Determine the [x, y] coordinate at the center of the cell enclosing the given text.  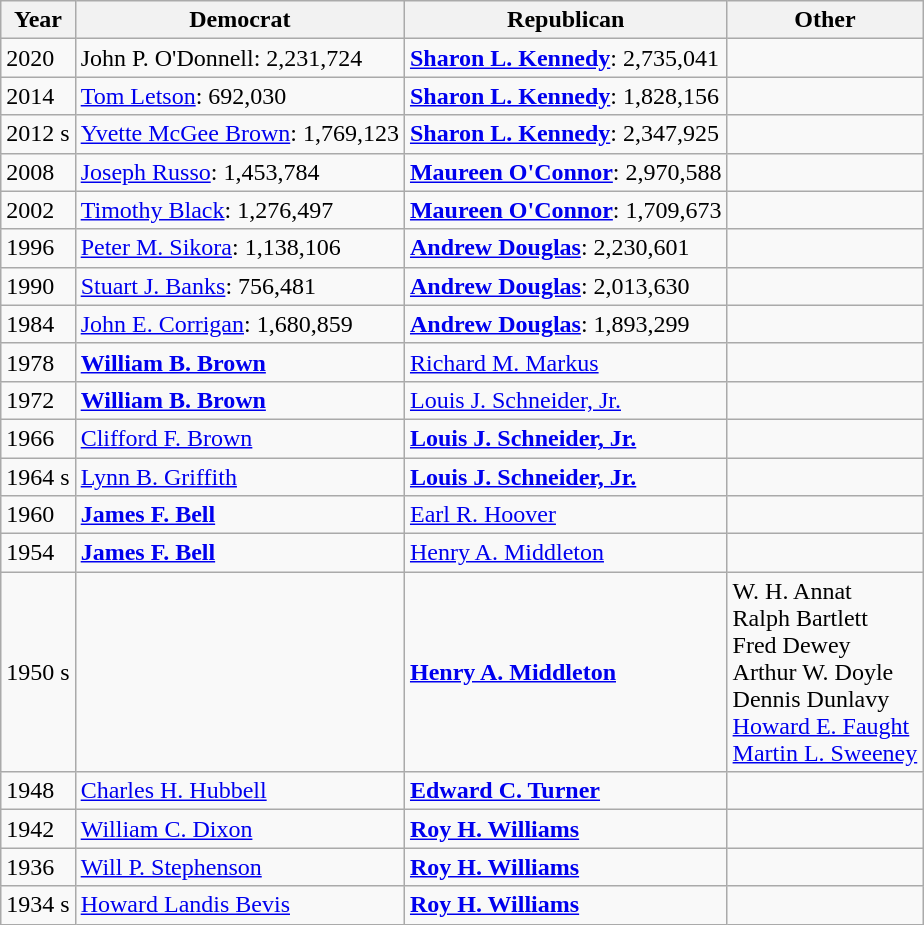
Peter M. Sikora: 1,138,106 [240, 248]
Sharon L. Kennedy: 2,347,925 [566, 134]
Charles H. Hubbell [240, 791]
Andrew Douglas: 2,013,630 [566, 286]
Lynn B. Griffith [240, 477]
1960 [38, 515]
2008 [38, 172]
1966 [38, 438]
Republican [566, 20]
W. H. AnnatRalph BartlettFred DeweyArthur W. DoyleDennis DunlavyHoward E. FaughtMartin L. Sweeney [825, 672]
Democrat [240, 20]
1950 s [38, 672]
Richard M. Markus [566, 362]
1942 [38, 829]
Will P. Stephenson [240, 867]
1948 [38, 791]
Stuart J. Banks: 756,481 [240, 286]
Joseph Russo: 1,453,784 [240, 172]
2002 [38, 210]
Andrew Douglas: 2,230,601 [566, 248]
Yvette McGee Brown: 1,769,123 [240, 134]
2020 [38, 58]
Sharon L. Kennedy: 2,735,041 [566, 58]
1996 [38, 248]
Earl R. Hoover [566, 515]
1990 [38, 286]
Timothy Black: 1,276,497 [240, 210]
Andrew Douglas: 1,893,299 [566, 324]
1954 [38, 553]
1984 [38, 324]
John E. Corrigan: 1,680,859 [240, 324]
1934 s [38, 905]
2012 s [38, 134]
Year [38, 20]
Other [825, 20]
Tom Letson: 692,030 [240, 96]
Edward C. Turner [566, 791]
William C. Dixon [240, 829]
1972 [38, 400]
John P. O'Donnell: 2,231,724 [240, 58]
Sharon L. Kennedy: 1,828,156 [566, 96]
Clifford F. Brown [240, 438]
2014 [38, 96]
1978 [38, 362]
Maureen O'Connor: 2,970,588 [566, 172]
1936 [38, 867]
Maureen O'Connor: 1,709,673 [566, 210]
1964 s [38, 477]
Howard Landis Bevis [240, 905]
